Return the (X, Y) coordinate for the center point of the cell that contains the specified text.  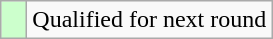
Qualified for next round (150, 20)
